Locate the cell with the specified text and output its [x, y] center coordinate. 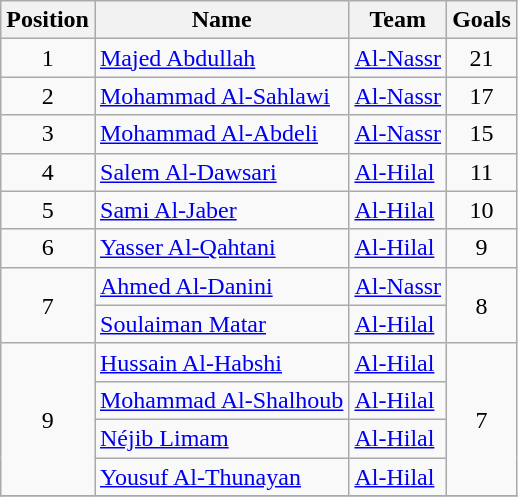
Mohammad Al-Shalhoub [221, 400]
3 [48, 134]
1 [48, 58]
2 [48, 96]
8 [482, 305]
Position [48, 20]
4 [48, 172]
Mohammad Al-Sahlawi [221, 96]
6 [48, 248]
Soulaiman Matar [221, 324]
Goals [482, 20]
Néjib Limam [221, 438]
Salem Al-Dawsari [221, 172]
Yousuf Al-Thunayan [221, 477]
Hussain Al-Habshi [221, 362]
10 [482, 210]
Yasser Al-Qahtani [221, 248]
Name [221, 20]
Sami Al-Jaber [221, 210]
17 [482, 96]
Mohammad Al-Abdeli [221, 134]
15 [482, 134]
11 [482, 172]
5 [48, 210]
Majed Abdullah [221, 58]
Ahmed Al-Danini [221, 286]
Team [398, 20]
21 [482, 58]
